Extract the (x, y) coordinate from the center of the cell holding the provided text.  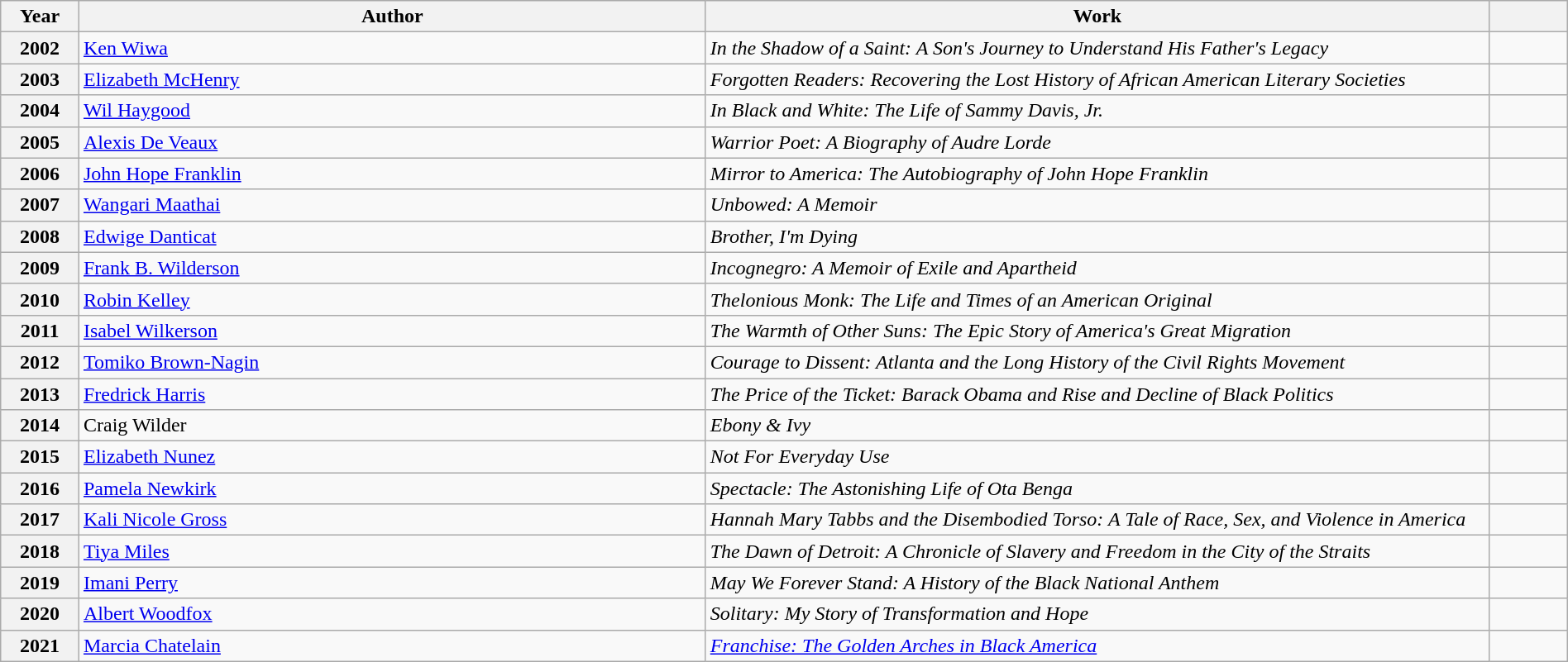
The Dawn of Detroit: A Chronicle of Slavery and Freedom in the City of the Straits (1097, 551)
2009 (40, 268)
2021 (40, 645)
Isabel Wilkerson (392, 331)
Warrior Poet: A Biography of Audre Lorde (1097, 142)
2002 (40, 48)
The Price of the Ticket: Barack Obama and Rise and Decline of Black Politics (1097, 394)
Work (1097, 17)
2003 (40, 79)
Courage to Dissent: Atlanta and the Long History of the Civil Rights Movement (1097, 362)
John Hope Franklin (392, 174)
2007 (40, 205)
Tomiko Brown-Nagin (392, 362)
Pamela Newkirk (392, 488)
Year (40, 17)
Wil Haygood (392, 111)
Incognegro: A Memoir of Exile and Apartheid (1097, 268)
Robin Kelley (392, 299)
2014 (40, 426)
2019 (40, 583)
In Black and White: The Life of Sammy Davis, Jr. (1097, 111)
2017 (40, 520)
2005 (40, 142)
2013 (40, 394)
Ken Wiwa (392, 48)
Solitary: My Story of Transformation and Hope (1097, 614)
Alexis De Veaux (392, 142)
2006 (40, 174)
Mirror to America: The Autobiography of John Hope Franklin (1097, 174)
2018 (40, 551)
Edwige Danticat (392, 236)
2008 (40, 236)
Spectacle: The Astonishing Life of Ota Benga (1097, 488)
In the Shadow of a Saint: A Son's Journey to Understand His Father's Legacy (1097, 48)
2012 (40, 362)
Franchise: The Golden Arches in Black America (1097, 645)
Craig Wilder (392, 426)
Hannah Mary Tabbs and the Disembodied Torso: A Tale of Race, Sex, and Violence in America (1097, 520)
2010 (40, 299)
Wangari Maathai (392, 205)
May We Forever Stand: A History of the Black National Anthem (1097, 583)
Author (392, 17)
Imani Perry (392, 583)
Forgotten Readers: Recovering the Lost History of African American Literary Societies (1097, 79)
Not For Everyday Use (1097, 457)
2015 (40, 457)
2004 (40, 111)
Albert Woodfox (392, 614)
Elizabeth McHenry (392, 79)
Tiya Miles (392, 551)
Unbowed: A Memoir (1097, 205)
Elizabeth Nunez (392, 457)
Marcia Chatelain (392, 645)
Fredrick Harris (392, 394)
2016 (40, 488)
2020 (40, 614)
Kali Nicole Gross (392, 520)
2011 (40, 331)
The Warmth of Other Suns: The Epic Story of America's Great Migration (1097, 331)
Thelonious Monk: The Life and Times of an American Original (1097, 299)
Frank B. Wilderson (392, 268)
Brother, I'm Dying (1097, 236)
Ebony & Ivy (1097, 426)
